Return the (x, y) coordinate for the center point of the cell that contains the specified text.  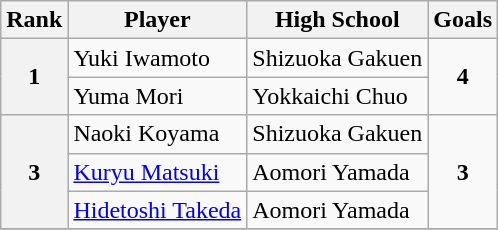
Naoki Koyama (158, 134)
1 (34, 77)
Hidetoshi Takeda (158, 210)
Yuma Mori (158, 96)
Yokkaichi Chuo (338, 96)
Player (158, 20)
High School (338, 20)
4 (463, 77)
Kuryu Matsuki (158, 172)
Goals (463, 20)
Yuki Iwamoto (158, 58)
Rank (34, 20)
